Determine the (X, Y) coordinate at the center of the cell enclosing the given text.  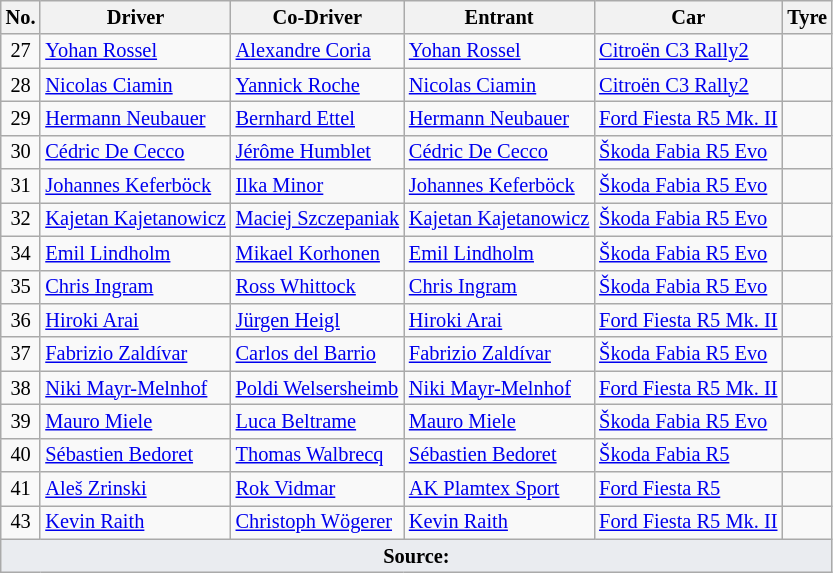
Source: (416, 556)
31 (21, 186)
Ilka Minor (318, 186)
Bernhard Ettel (318, 118)
28 (21, 85)
29 (21, 118)
39 (21, 421)
Mikael Korhonen (318, 253)
Luca Beltrame (318, 421)
Ford Fiesta R5 (688, 489)
Carlos del Barrio (318, 354)
Co-Driver (318, 17)
Driver (135, 17)
34 (21, 253)
41 (21, 489)
37 (21, 354)
Christoph Wögerer (318, 522)
Rok Vidmar (318, 489)
Tyre (807, 17)
35 (21, 287)
36 (21, 320)
Aleš Zrinski (135, 489)
Ross Whittock (318, 287)
Maciej Szczepaniak (318, 219)
Škoda Fabia R5 (688, 455)
43 (21, 522)
27 (21, 51)
Entrant (499, 17)
Thomas Walbrecq (318, 455)
Jürgen Heigl (318, 320)
AK Plamtex Sport (499, 489)
30 (21, 152)
38 (21, 388)
Poldi Welsersheimb (318, 388)
Jérôme Humblet (318, 152)
32 (21, 219)
Alexandre Coria (318, 51)
40 (21, 455)
Car (688, 17)
Yannick Roche (318, 85)
No. (21, 17)
